Search for the cell housing the specified text and yield its [x, y] center coordinate. 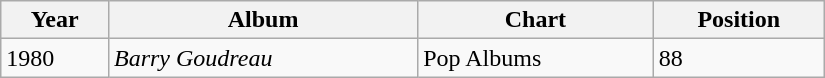
88 [738, 58]
Pop Albums [536, 58]
1980 [55, 58]
Position [738, 20]
Chart [536, 20]
Barry Goudreau [262, 58]
Album [262, 20]
Year [55, 20]
